Find where the given text appears and provide that cell's center as (X, Y) coordinate. 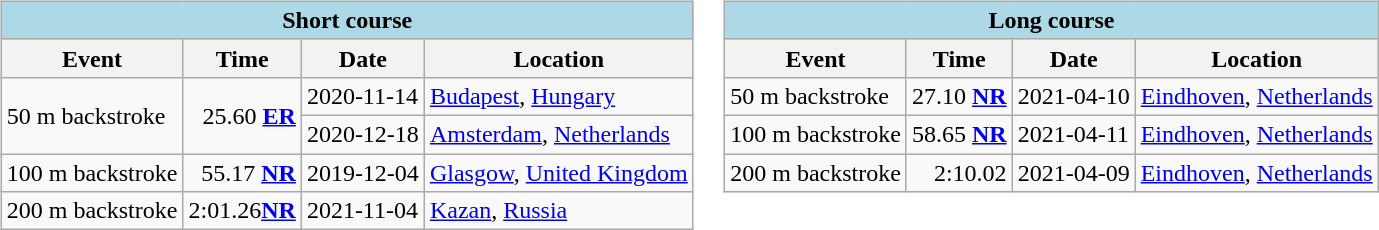
Short course (347, 20)
27.10 NR (959, 96)
2020-12-18 (362, 134)
Budapest, Hungary (558, 96)
55.17 NR (242, 173)
Long course (1052, 20)
Glasgow, United Kingdom (558, 173)
25.60 ER (242, 115)
58.65 NR (959, 134)
Amsterdam, Netherlands (558, 134)
2021-04-09 (1074, 173)
2021-11-04 (362, 211)
2:10.02 (959, 173)
2021-04-10 (1074, 96)
2020-11-14 (362, 96)
2021-04-11 (1074, 134)
2:01.26NR (242, 211)
Kazan, Russia (558, 211)
2019-12-04 (362, 173)
